From the cell containing the given text, extract its center point as [x, y] coordinate. 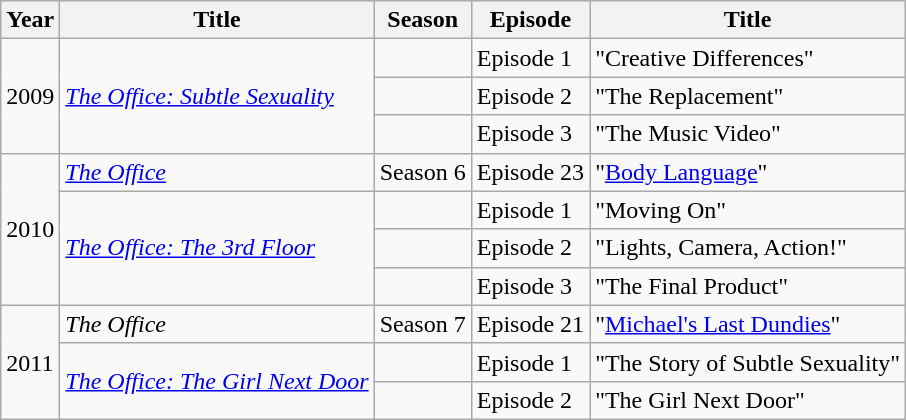
2009 [30, 96]
"The Story of Subtle Sexuality" [748, 362]
"The Music Video" [748, 134]
Season 7 [422, 324]
2010 [30, 229]
Season [422, 20]
Year [30, 20]
Season 6 [422, 172]
The Office: The 3rd Floor [217, 248]
The Office: Subtle Sexuality [217, 96]
Episode 23 [530, 172]
Episode [530, 20]
"Moving On" [748, 210]
The Office: The Girl Next Door [217, 381]
2011 [30, 362]
"Body Language" [748, 172]
"The Girl Next Door" [748, 400]
"Lights, Camera, Action!" [748, 248]
"Creative Differences" [748, 58]
"The Replacement" [748, 96]
"The Final Product" [748, 286]
"Michael's Last Dundies" [748, 324]
Episode 21 [530, 324]
